Find where the given text appears and provide that cell's center as (X, Y) coordinate. 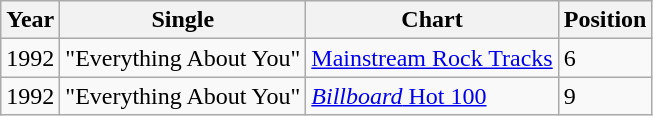
Mainstream Rock Tracks (432, 58)
Position (605, 20)
Single (183, 20)
Chart (432, 20)
Billboard Hot 100 (432, 96)
6 (605, 58)
9 (605, 96)
Year (30, 20)
